Find where the given text appears and provide that cell's center as [x, y] coordinate. 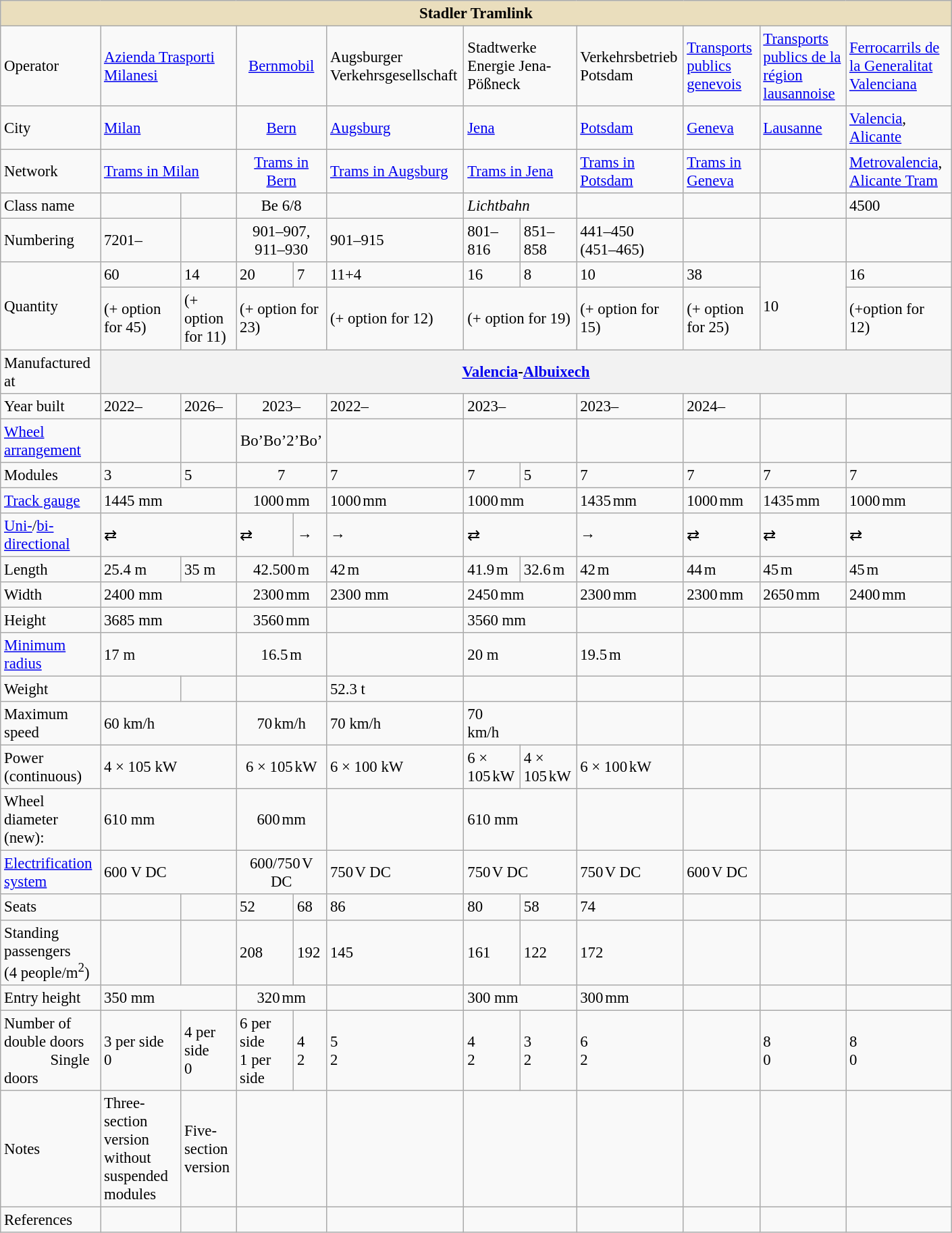
Modules [51, 475]
600 mm [282, 820]
Track gauge [51, 500]
2650 mm [803, 595]
Quantity [51, 305]
4500 [899, 206]
Trams in Augsburg [396, 172]
Potsdam [630, 128]
2026– [209, 406]
Trams in Geneva [721, 172]
Bernmobil [282, 66]
14 [209, 275]
Electrification system [51, 872]
25.4 m [140, 569]
2450 mm [520, 595]
(+ option for 11) [209, 319]
Ferrocarrils de la Generalitat Valenciana [899, 66]
62 [630, 1051]
Stadler Tramlink [476, 14]
2024– [721, 406]
(+ option for 12) [396, 319]
441–450(451–465) [630, 240]
145 [396, 952]
350 mm [169, 997]
6 per side1 per side [265, 1051]
Trams in Jena [520, 172]
Operator [51, 66]
(+ option for 15) [630, 319]
161 [492, 952]
320 mm [282, 997]
58 [548, 908]
Be 6/8 [282, 206]
1445 mm [169, 500]
Wheel arrangement [51, 440]
70km/h [520, 724]
(+option for 12) [899, 319]
Width [51, 595]
Bern [282, 128]
Augsburg [396, 128]
Valencia-Albuixech [527, 371]
Metrovalencia, Alicante Tram [899, 172]
38 [721, 275]
600/750 V DC [282, 872]
3685 mm [169, 620]
Azienda Trasporti Milanesi [169, 66]
Augsburger Verkehrsgesellschaft [396, 66]
122 [548, 952]
Transports publics de la région lausannoise [803, 66]
Lausanne [803, 128]
3 [140, 475]
References [51, 1219]
60 km/h [169, 724]
52.3 t [396, 689]
86 [396, 908]
Numbering [51, 240]
42.500 m [282, 569]
17 m [169, 655]
68 [311, 908]
20 m [520, 655]
44 m [721, 569]
Number of double doors Single doors [51, 1051]
Manufactured at [51, 371]
801–816 [492, 240]
60 [140, 275]
Transports publics genevois [721, 66]
901–907, 911–930 [282, 240]
Seats [51, 908]
(+ option for 45) [140, 319]
(+ option for 19) [520, 319]
Standing passengers (4 people/m2) [51, 952]
192 [311, 952]
Jena [520, 128]
172 [630, 952]
Power (continuous) [51, 767]
(+ option for 23) [282, 319]
Geneva [721, 128]
Trams in Bern [282, 172]
Entry height [51, 997]
35 m [209, 569]
Uni-/bi-directional [51, 535]
Milan [169, 128]
Wheel diameter (new): [51, 820]
7201– [140, 240]
Lichtbahn [520, 206]
Notes [51, 1149]
3 per side0 [140, 1051]
Class name [51, 206]
32 [548, 1051]
City [51, 128]
Network [51, 172]
851–858 [548, 240]
11+4 [396, 275]
Five-section version [209, 1149]
Maximum speed [51, 724]
16.5 m [282, 655]
74 [630, 908]
Trams in Potsdam [630, 172]
8 [548, 275]
4 per side0 [209, 1051]
Weight [51, 689]
Height [51, 620]
Length [51, 569]
(+ option for 25) [721, 319]
20 [265, 275]
Minimum radius [51, 655]
32.6 m [548, 569]
Three-section version without suspended modules [140, 1149]
41.9 m [492, 569]
Year built [51, 406]
Trams in Milan [169, 172]
Verkehrsbetrieb Potsdam [630, 66]
Valencia, Alicante [899, 128]
19.5 m [630, 655]
208 [265, 952]
Bo’Bo’2’Bo’ [282, 440]
901–915 [396, 240]
Stadtwerke Energie Jena-Pößneck [520, 66]
